Return the (x, y) coordinate for the center point of the cell that contains the specified text.  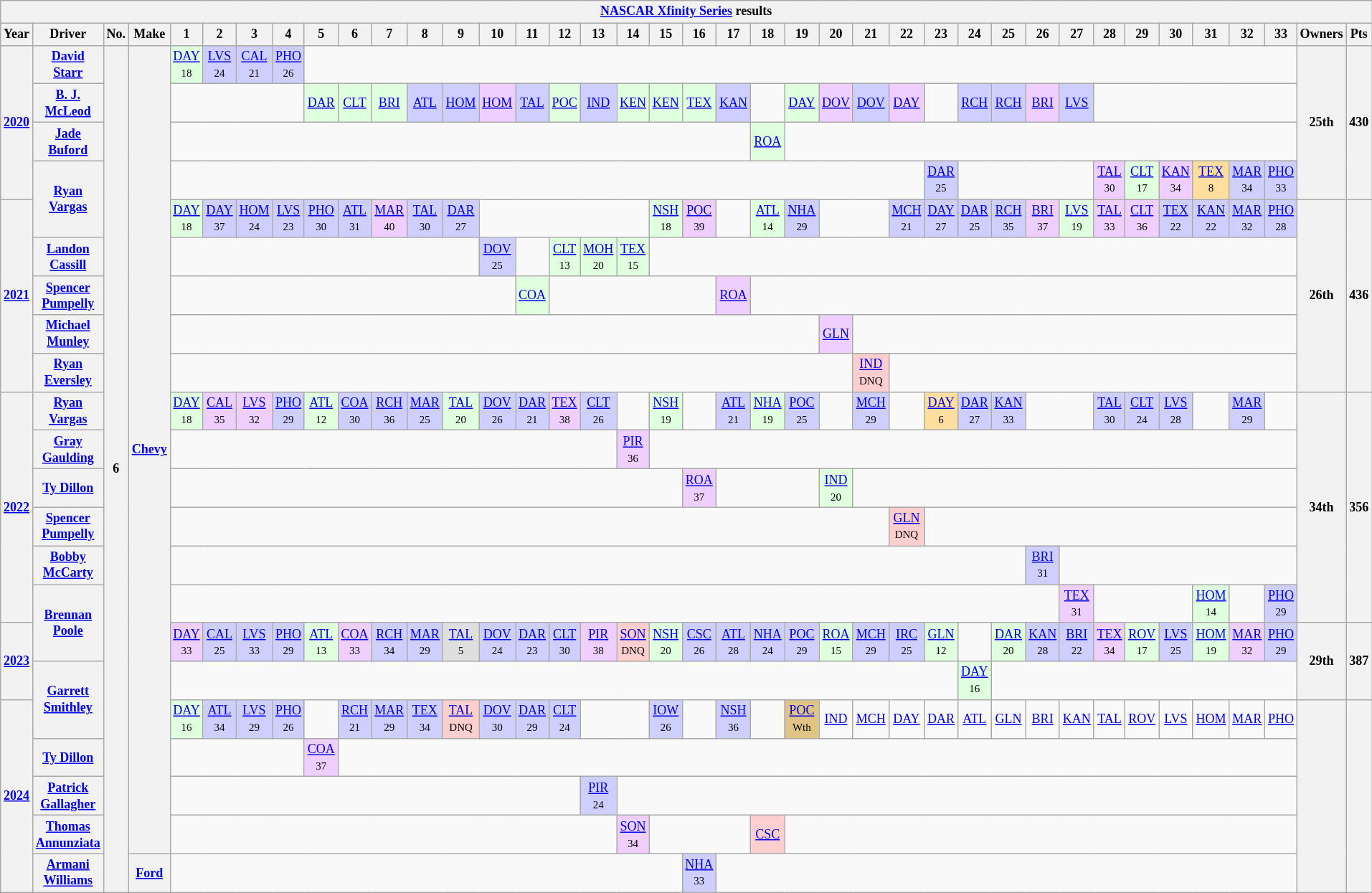
DAR21 (532, 411)
PHO28 (1281, 219)
PIR36 (633, 450)
COA30 (354, 411)
TEX15 (633, 257)
18 (767, 34)
NHA19 (767, 411)
POC (564, 103)
387 (1359, 661)
NSH18 (666, 219)
23 (941, 34)
7 (389, 34)
SONDNQ (633, 642)
CLT17 (1142, 180)
DAY33 (186, 642)
TEX38 (564, 411)
1 (186, 34)
19 (802, 34)
CAL25 (219, 642)
HOM24 (254, 219)
NHA24 (767, 642)
10 (498, 34)
2023 (17, 661)
MCH 29 (871, 411)
14 (633, 34)
Patrick Gallagher (67, 796)
Owners (1321, 34)
GLN12 (941, 642)
2020 (17, 122)
NHA33 (699, 873)
RCH36 (389, 411)
Brennan Poole (67, 623)
LVS25 (1176, 642)
Bobby McCarty (67, 565)
Make (149, 34)
MAR (1247, 719)
2022 (17, 507)
25 (1008, 34)
22 (907, 34)
30 (1176, 34)
RCH34 (389, 642)
DOV25 (498, 257)
Chevy (149, 449)
13 (598, 34)
COA33 (354, 642)
GLNDNQ (907, 526)
IOW26 (666, 719)
4 (288, 34)
2021 (17, 296)
DOV30 (498, 719)
COA (532, 296)
DAR23 (532, 642)
LVS23 (288, 219)
TAL5 (460, 642)
8 (425, 34)
BRI37 (1043, 219)
NASCAR Xfinity Series results (686, 11)
CSC26 (699, 642)
ROA37 (699, 488)
MAR25 (425, 411)
MOH20 (598, 257)
25th (1321, 122)
Landon Cassill (67, 257)
3 (254, 34)
POC29 (802, 642)
KAN33 (1008, 411)
PHO33 (1281, 180)
MAR40 (389, 219)
IND20 (836, 488)
27 (1077, 34)
B. J. McLeod (67, 103)
PHO30 (321, 219)
Garrett Smithley (67, 700)
ATL28 (734, 642)
NSH20 (666, 642)
Driver (67, 34)
2024 (17, 796)
PHO (1281, 719)
16 (699, 34)
INDDNQ (871, 372)
PIR38 (598, 642)
28 (1110, 34)
Thomas Annunziata (67, 835)
32 (1247, 34)
POCWth (802, 719)
CAL21 (254, 65)
Ryan Eversley (67, 372)
ATL12 (321, 411)
34th (1321, 507)
ROV (1142, 719)
RCH21 (354, 719)
CLT26 (598, 411)
NSH36 (734, 719)
POC39 (699, 219)
TEX31 (1077, 603)
9 (460, 34)
436 (1359, 296)
MCH29 (871, 642)
MCH21 (907, 219)
SON34 (633, 835)
Michael Munley (67, 334)
26 (1043, 34)
LVS32 (254, 411)
ATL13 (321, 642)
24 (974, 34)
20 (836, 34)
NHA29 (802, 219)
Pts (1359, 34)
21 (871, 34)
ATL14 (767, 219)
31 (1211, 34)
PIR24 (598, 796)
5 (321, 34)
KAN28 (1043, 642)
ATL31 (354, 219)
15 (666, 34)
Year (17, 34)
DOV24 (498, 642)
NSH19 (666, 411)
11 (532, 34)
CAL35 (219, 411)
LVS19 (1077, 219)
ATL34 (219, 719)
RCH35 (1008, 219)
MAR34 (1247, 180)
12 (564, 34)
29 (1142, 34)
LVS33 (254, 642)
CLT36 (1142, 219)
Gray Gaulding (67, 450)
LVS29 (254, 719)
TEX8 (1211, 180)
Ford (149, 873)
MCH (871, 719)
CLT13 (564, 257)
ROV17 (1142, 642)
2 (219, 34)
DAR20 (1008, 642)
Jade Buford (67, 141)
Armani Williams (67, 873)
356 (1359, 507)
HOM19 (1211, 642)
David Starr (67, 65)
26th (1321, 296)
DOV26 (498, 411)
KAN22 (1211, 219)
DAR29 (532, 719)
DAY37 (219, 219)
HOM14 (1211, 603)
IRC25 (907, 642)
TAL20 (460, 411)
No. (116, 34)
ATL21 (734, 411)
LVS28 (1176, 411)
430 (1359, 122)
COA37 (321, 757)
17 (734, 34)
29th (1321, 661)
POC25 (802, 411)
DAY6 (941, 411)
BRI31 (1043, 565)
TAL33 (1110, 219)
ROA15 (836, 642)
TEX (699, 103)
CSC (767, 835)
KAN34 (1176, 180)
CLT (354, 103)
TALDNQ (460, 719)
33 (1281, 34)
TEX22 (1176, 219)
BRI22 (1077, 642)
LVS24 (219, 65)
CLT30 (564, 642)
DAY27 (941, 219)
